Output the (x, y) coordinate of the center of the cell containing the given text.  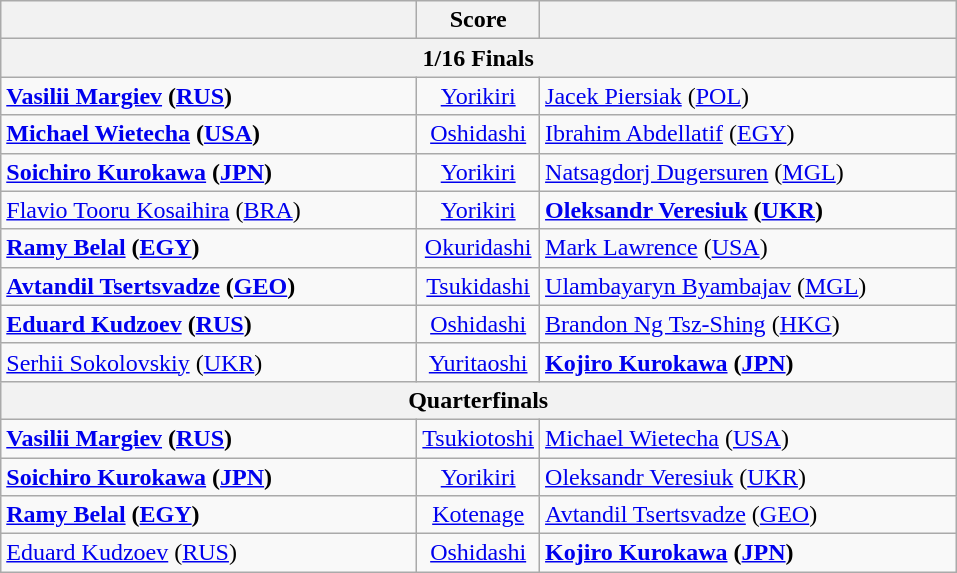
Score (478, 20)
Ibrahim Abdellatif (EGY) (748, 134)
Serhii Sokolovskiy (UKR) (209, 362)
Yuritaoshi (478, 362)
Mark Lawrence (USA) (748, 248)
Tsukidashi (478, 286)
Okuridashi (478, 248)
Kotenage (478, 515)
Flavio Tooru Kosaihira (BRA) (209, 210)
Ulambayaryn Byambajav (MGL) (748, 286)
Quarterfinals (478, 400)
Tsukiotoshi (478, 438)
Jacek Piersiak (POL) (748, 96)
Natsagdorj Dugersuren (MGL) (748, 172)
Brandon Ng Tsz-Shing (HKG) (748, 324)
1/16 Finals (478, 58)
